Return [X, Y] of the center of cell containing provided text 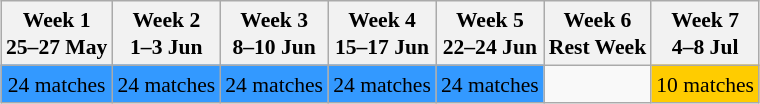
Week 74–8 Jul [705, 33]
Week 6Rest Week [598, 33]
Week 415–17 Jun [382, 33]
10 matches [705, 84]
Week 522–24 Jun [490, 33]
Week 38–10 Jun [274, 33]
Week 125–27 May [56, 33]
Week 21–3 Jun [166, 33]
